Extract the [X, Y] coordinate from the center of the cell holding the provided text.  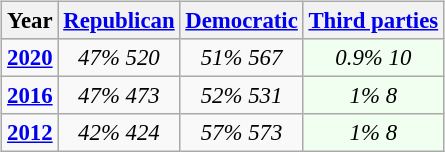
Democratic [242, 21]
52% 531 [242, 96]
2016 [30, 96]
47% 520 [119, 58]
Republican [119, 21]
2012 [30, 133]
0.9% 10 [373, 58]
Third parties [373, 21]
42% 424 [119, 133]
47% 473 [119, 96]
57% 573 [242, 133]
2020 [30, 58]
51% 567 [242, 58]
Year [30, 21]
